Pinpoint the cell where the given text exists, returning its [x, y] midpoint coordinate. 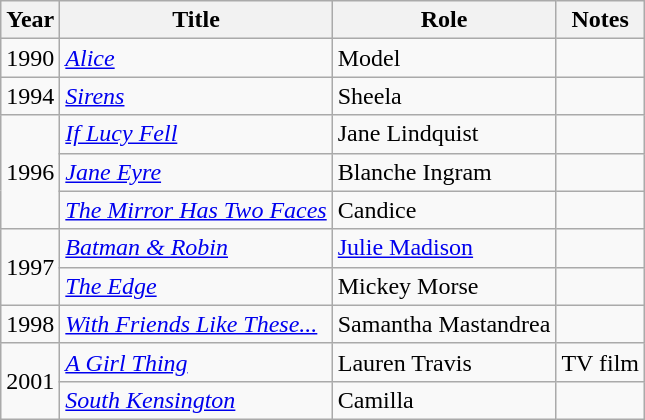
Role [444, 20]
Sheela [444, 96]
If Lucy Fell [196, 134]
Sirens [196, 96]
Title [196, 20]
2001 [30, 381]
The Mirror Has Two Faces [196, 210]
Blanche Ingram [444, 172]
1990 [30, 58]
Lauren Travis [444, 362]
Camilla [444, 400]
Alice [196, 58]
1998 [30, 324]
Model [444, 58]
Jane Eyre [196, 172]
The Edge [196, 286]
1997 [30, 267]
Batman & Robin [196, 248]
Julie Madison [444, 248]
Candice [444, 210]
TV film [600, 362]
A Girl Thing [196, 362]
Samantha Mastandrea [444, 324]
South Kensington [196, 400]
Notes [600, 20]
1996 [30, 172]
Mickey Morse [444, 286]
Year [30, 20]
With Friends Like These... [196, 324]
Jane Lindquist [444, 134]
1994 [30, 96]
